Pinpoint the cell where the given text exists, returning its [X, Y] midpoint coordinate. 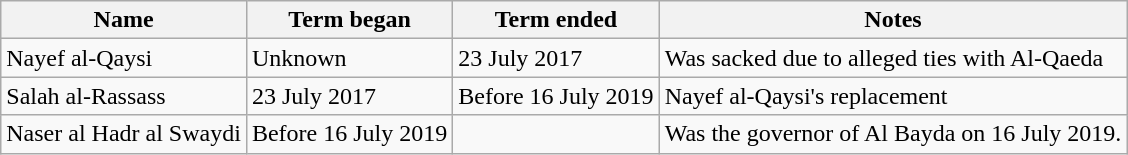
Was the governor of Al Bayda on 16 July 2019. [893, 134]
Nayef al-Qaysi's replacement [893, 96]
Term ended [556, 20]
Naser al Hadr al Swaydi [124, 134]
Salah al-Rassass [124, 96]
Unknown [349, 58]
Name [124, 20]
Term began [349, 20]
Notes [893, 20]
Nayef al-Qaysi [124, 58]
Was sacked due to alleged ties with Al-Qaeda [893, 58]
